Find where the given text appears and provide that cell's center as (x, y) coordinate. 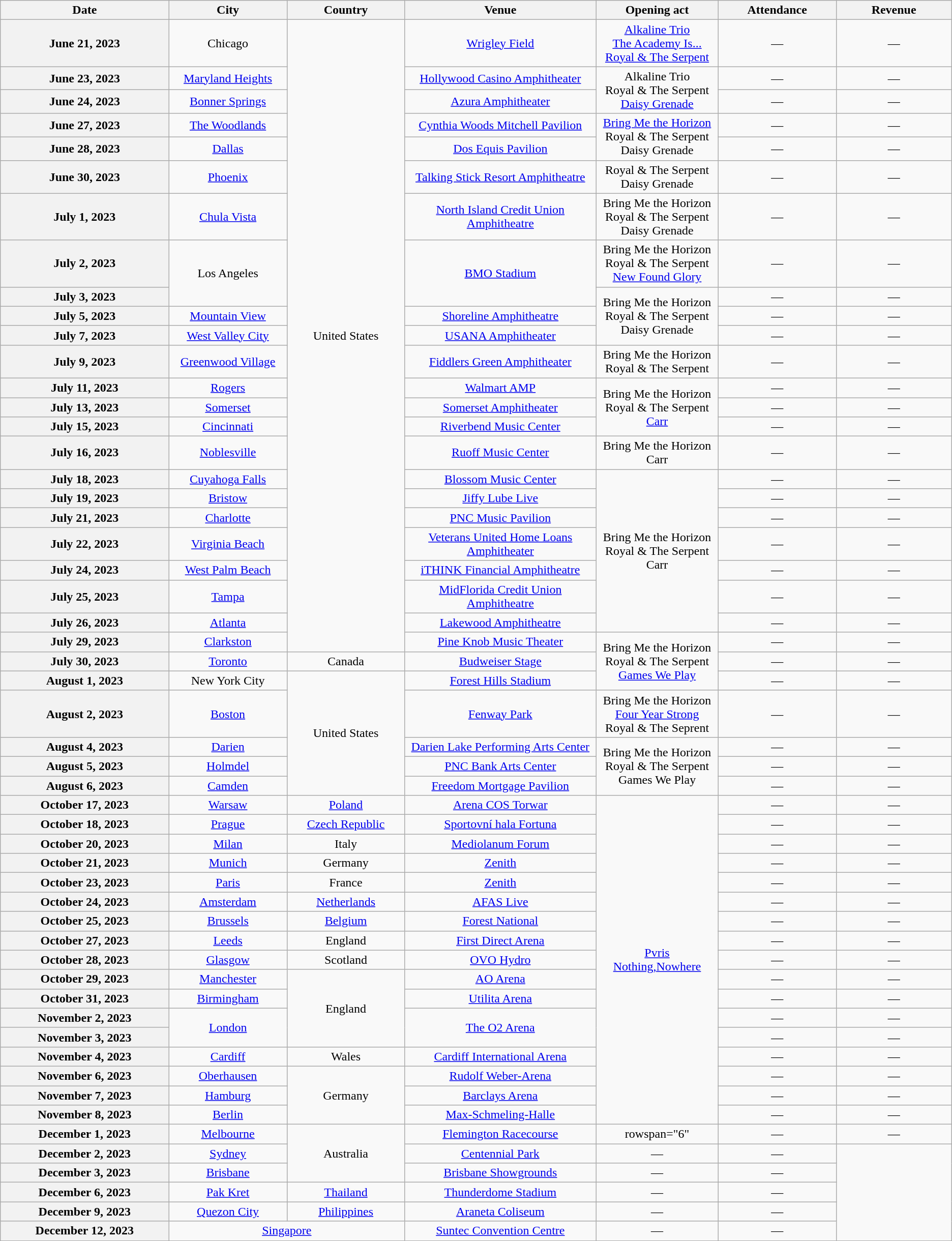
USANA Amphitheater (500, 335)
Walmart AMP (500, 388)
BMO Stadium (500, 273)
October 18, 2023 (84, 824)
Oberhausen (228, 1076)
Birmingham (228, 998)
July 13, 2023 (84, 407)
New York City (228, 681)
Jiffy Lube Live (500, 498)
Poland (346, 805)
iTHINK Financial Amphitheatre (500, 570)
Darien (228, 747)
First Direct Arena (500, 940)
June 28, 2023 (84, 149)
Maryland Heights (228, 78)
Rogers (228, 388)
July 15, 2023 (84, 427)
North Island Credit Union Amphitheatre (500, 217)
Prague (228, 824)
August 1, 2023 (84, 681)
West Valley City (228, 335)
Fiddlers Green Amphitheater (500, 361)
Blossom Music Center (500, 479)
Scotland (346, 960)
Boston (228, 714)
Italy (346, 844)
Barclays Arena (500, 1095)
Budweiser Stage (500, 661)
Cincinnati (228, 427)
Darien Lake Performing Arts Center (500, 747)
Veterans United Home Loans Amphitheater (500, 544)
October 23, 2023 (84, 882)
October 20, 2023 (84, 844)
The Woodlands (228, 125)
Fenway Park (500, 714)
rowspan="6" (657, 1134)
Tampa (228, 596)
Thailand (346, 1192)
OVO Hydro (500, 960)
Australia (346, 1154)
Sportovní hala Fortuna (500, 824)
Glasgow (228, 960)
Somerset (228, 407)
Opening act (657, 10)
July 9, 2023 (84, 361)
Netherlands (346, 902)
Wrigley Field (500, 43)
Atlanta (228, 623)
October 21, 2023 (84, 863)
July 26, 2023 (84, 623)
July 22, 2023 (84, 544)
Riverbend Music Center (500, 427)
Pak Kret (228, 1192)
July 21, 2023 (84, 518)
Canada (346, 661)
November 4, 2023 (84, 1056)
Lakewood Amphitheatre (500, 623)
France (346, 882)
PNC Music Pavilion (500, 518)
Bonner Springs (228, 102)
November 2, 2023 (84, 1018)
Royal & The SerpentDaisy Grenade (657, 177)
Cardiff (228, 1056)
Country (346, 10)
July 3, 2023 (84, 297)
Alkaline TrioThe Academy Is...Royal & The Serpent (657, 43)
Cynthia Woods Mitchell Pavilion (500, 125)
Singapore (287, 1231)
October 24, 2023 (84, 902)
July 1, 2023 (84, 217)
Mediolanum Forum (500, 844)
July 25, 2023 (84, 596)
July 19, 2023 (84, 498)
July 18, 2023 (84, 479)
Noblesville (228, 453)
Wales (346, 1056)
Forest Hills Stadium (500, 681)
Chicago (228, 43)
June 30, 2023 (84, 177)
Ruoff Music Center (500, 453)
Berlin (228, 1115)
Bring Me the HorizonFour Year StrongRoyal & The Seprent (657, 714)
November 6, 2023 (84, 1076)
October 29, 2023 (84, 979)
June 21, 2023 (84, 43)
October 28, 2023 (84, 960)
June 27, 2023 (84, 125)
Azura Amphitheater (500, 102)
Hamburg (228, 1095)
December 3, 2023 (84, 1173)
Philippines (346, 1212)
July 24, 2023 (84, 570)
Camden (228, 786)
Somerset Amphitheater (500, 407)
October 27, 2023 (84, 940)
London (228, 1027)
Leeds (228, 940)
Brisbane (228, 1173)
October 17, 2023 (84, 805)
Dos Equis Pavilion (500, 149)
West Palm Beach (228, 570)
Revenue (894, 10)
Bring Me the HorizonRoyal & The SerpentNew Found Glory (657, 263)
July 16, 2023 (84, 453)
Flemington Racecourse (500, 1134)
Paris (228, 882)
Brussels (228, 921)
Los Angeles (228, 273)
December 9, 2023 (84, 1212)
Suntec Convention Centre (500, 1231)
Greenwood Village (228, 361)
Sydney (228, 1154)
AO Arena (500, 979)
Thunderdome Stadium (500, 1192)
Amsterdam (228, 902)
November 7, 2023 (84, 1095)
Czech Republic (346, 824)
October 31, 2023 (84, 998)
December 6, 2023 (84, 1192)
July 30, 2023 (84, 661)
December 1, 2023 (84, 1134)
Attendance (777, 10)
July 7, 2023 (84, 335)
August 6, 2023 (84, 786)
Centennial Park (500, 1154)
Venue (500, 10)
Talking Stick Resort Amphitheatre (500, 177)
Quezon City (228, 1212)
Manchester (228, 979)
July 11, 2023 (84, 388)
Bring Me the HorizonRoyal & The Serpent (657, 361)
Shoreline Amphitheatre (500, 316)
Cardiff International Arena (500, 1056)
June 23, 2023 (84, 78)
Warsaw (228, 805)
July 5, 2023 (84, 316)
Rudolf Weber-Arena (500, 1076)
Forest National (500, 921)
Cuyahoga Falls (228, 479)
August 2, 2023 (84, 714)
Toronto (228, 661)
Freedom Mortgage Pavilion (500, 786)
The O2 Arena (500, 1027)
Phoenix (228, 177)
Hollywood Casino Amphitheater (500, 78)
July 2, 2023 (84, 263)
Bristow (228, 498)
October 25, 2023 (84, 921)
Bring Me the HorizonCarr (657, 453)
July 29, 2023 (84, 642)
Virginia Beach (228, 544)
Milan (228, 844)
Munich (228, 863)
Utilita Arena (500, 998)
PvrisNothing,Nowhere (657, 960)
August 5, 2023 (84, 766)
August 4, 2023 (84, 747)
Araneta Coliseum (500, 1212)
November 3, 2023 (84, 1037)
Mountain View (228, 316)
Brisbane Showgrounds (500, 1173)
Chula Vista (228, 217)
Belgium (346, 921)
June 24, 2023 (84, 102)
November 8, 2023 (84, 1115)
Clarkston (228, 642)
Charlotte (228, 518)
Date (84, 10)
Alkaline TrioRoyal & The SerpentDaisy Grenade (657, 90)
Dallas (228, 149)
Arena COS Torwar (500, 805)
City (228, 10)
December 12, 2023 (84, 1231)
PNC Bank Arts Center (500, 766)
AFAS Live (500, 902)
Pine Knob Music Theater (500, 642)
Melbourne (228, 1134)
Max-Schmeling-Halle (500, 1115)
Holmdel (228, 766)
MidFlorida Credit Union Amphitheatre (500, 596)
December 2, 2023 (84, 1154)
